Scan for the cell matching the given text and deliver its (X, Y) coordinate at center. 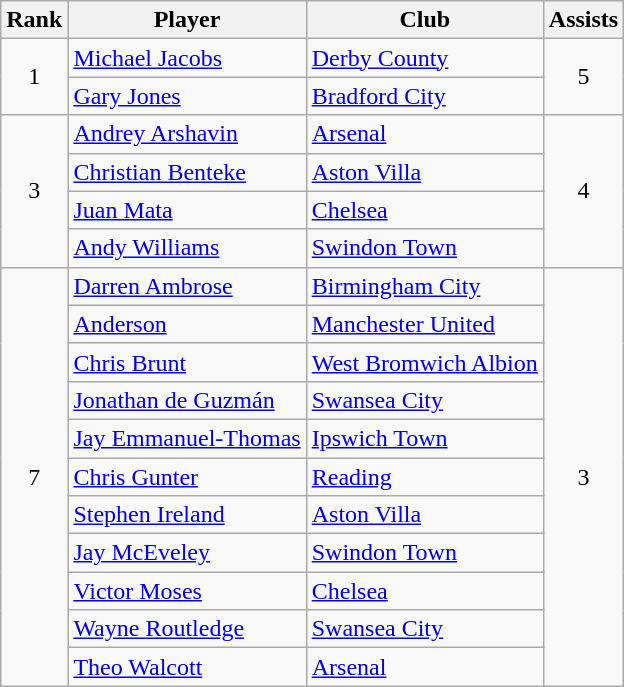
4 (583, 191)
Jay McEveley (187, 553)
Rank (34, 20)
Michael Jacobs (187, 58)
5 (583, 77)
West Bromwich Albion (424, 362)
Darren Ambrose (187, 286)
Player (187, 20)
Andrey Arshavin (187, 134)
Theo Walcott (187, 667)
Jay Emmanuel-Thomas (187, 438)
Gary Jones (187, 96)
Stephen Ireland (187, 515)
Reading (424, 477)
Chris Gunter (187, 477)
Ipswich Town (424, 438)
Manchester United (424, 324)
1 (34, 77)
Chris Brunt (187, 362)
Bradford City (424, 96)
Wayne Routledge (187, 629)
Club (424, 20)
Christian Benteke (187, 172)
Derby County (424, 58)
Victor Moses (187, 591)
Juan Mata (187, 210)
Jonathan de Guzmán (187, 400)
Anderson (187, 324)
Birmingham City (424, 286)
Andy Williams (187, 248)
7 (34, 476)
Assists (583, 20)
